Return the [x, y] coordinate for the center point of the cell that contains the specified text.  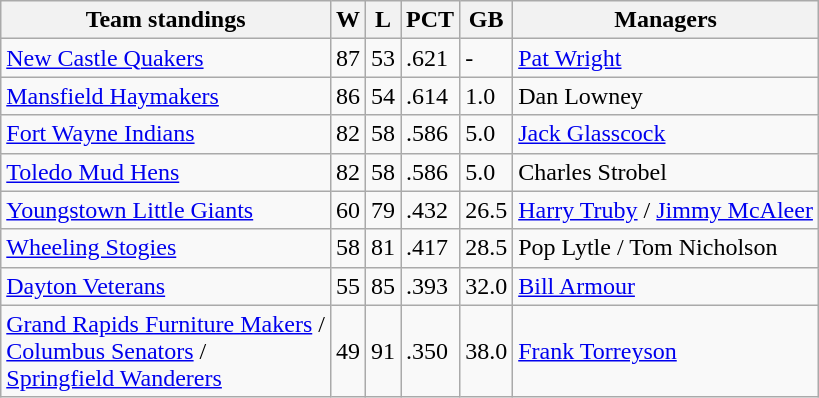
.432 [430, 210]
PCT [430, 20]
32.0 [486, 286]
38.0 [486, 351]
Toledo Mud Hens [166, 172]
Youngstown Little Giants [166, 210]
.350 [430, 351]
Dayton Veterans [166, 286]
.621 [430, 58]
Frank Torreyson [666, 351]
.614 [430, 96]
GB [486, 20]
81 [384, 248]
Dan Lowney [666, 96]
.417 [430, 248]
85 [384, 286]
Wheeling Stogies [166, 248]
Mansfield Haymakers [166, 96]
Jack Glasscock [666, 134]
- [486, 58]
.393 [430, 286]
60 [348, 210]
26.5 [486, 210]
55 [348, 286]
Pat Wright [666, 58]
49 [348, 351]
Bill Armour [666, 286]
54 [384, 96]
87 [348, 58]
86 [348, 96]
W [348, 20]
Harry Truby / Jimmy McAleer [666, 210]
1.0 [486, 96]
28.5 [486, 248]
Managers [666, 20]
New Castle Quakers [166, 58]
Grand Rapids Furniture Makers / Columbus Senators / Springfield Wanderers [166, 351]
79 [384, 210]
Team standings [166, 20]
53 [384, 58]
Fort Wayne Indians [166, 134]
Pop Lytle / Tom Nicholson [666, 248]
Charles Strobel [666, 172]
91 [384, 351]
L [384, 20]
